Search for the cell housing the specified text and yield its (x, y) center coordinate. 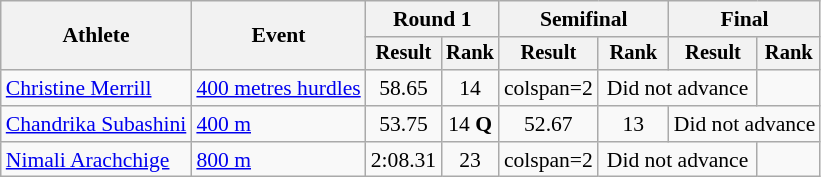
52.67 (548, 124)
400 metres hurdles (278, 88)
Final (745, 19)
Event (278, 36)
Semifinal (584, 19)
58.65 (404, 88)
14 (470, 88)
53.75 (404, 124)
14 Q (470, 124)
Round 1 (432, 19)
400 m (278, 124)
Chandrika Subashini (96, 124)
13 (634, 124)
colspan=2 (548, 88)
Christine Merrill (96, 88)
Athlete (96, 36)
